Output the [x, y] coordinate of the center of the cell containing the given text.  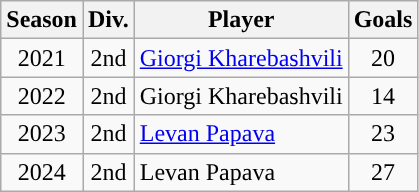
2021 [42, 58]
Player [241, 20]
2024 [42, 172]
Goals [383, 20]
27 [383, 172]
14 [383, 96]
Season [42, 20]
23 [383, 134]
Div. [108, 20]
2022 [42, 96]
2023 [42, 134]
20 [383, 58]
